From the cell containing the given text, extract its center point as (x, y) coordinate. 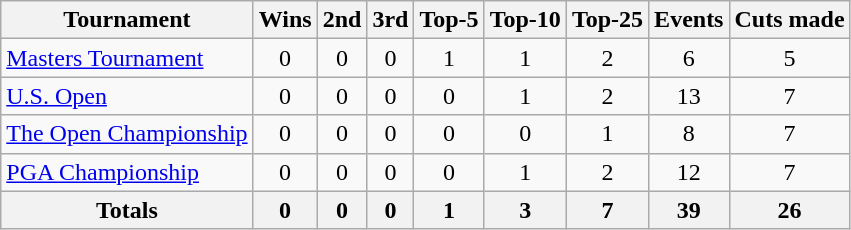
Top-10 (525, 20)
Cuts made (790, 20)
6 (689, 58)
Events (689, 20)
13 (689, 96)
The Open Championship (127, 134)
5 (790, 58)
3rd (390, 20)
Tournament (127, 20)
Totals (127, 210)
39 (689, 210)
8 (689, 134)
Masters Tournament (127, 58)
PGA Championship (127, 172)
U.S. Open (127, 96)
Top-25 (607, 20)
Wins (285, 20)
12 (689, 172)
26 (790, 210)
3 (525, 210)
Top-5 (449, 20)
2nd (342, 20)
